Extract the [X, Y] coordinate from the center of the cell holding the provided text.  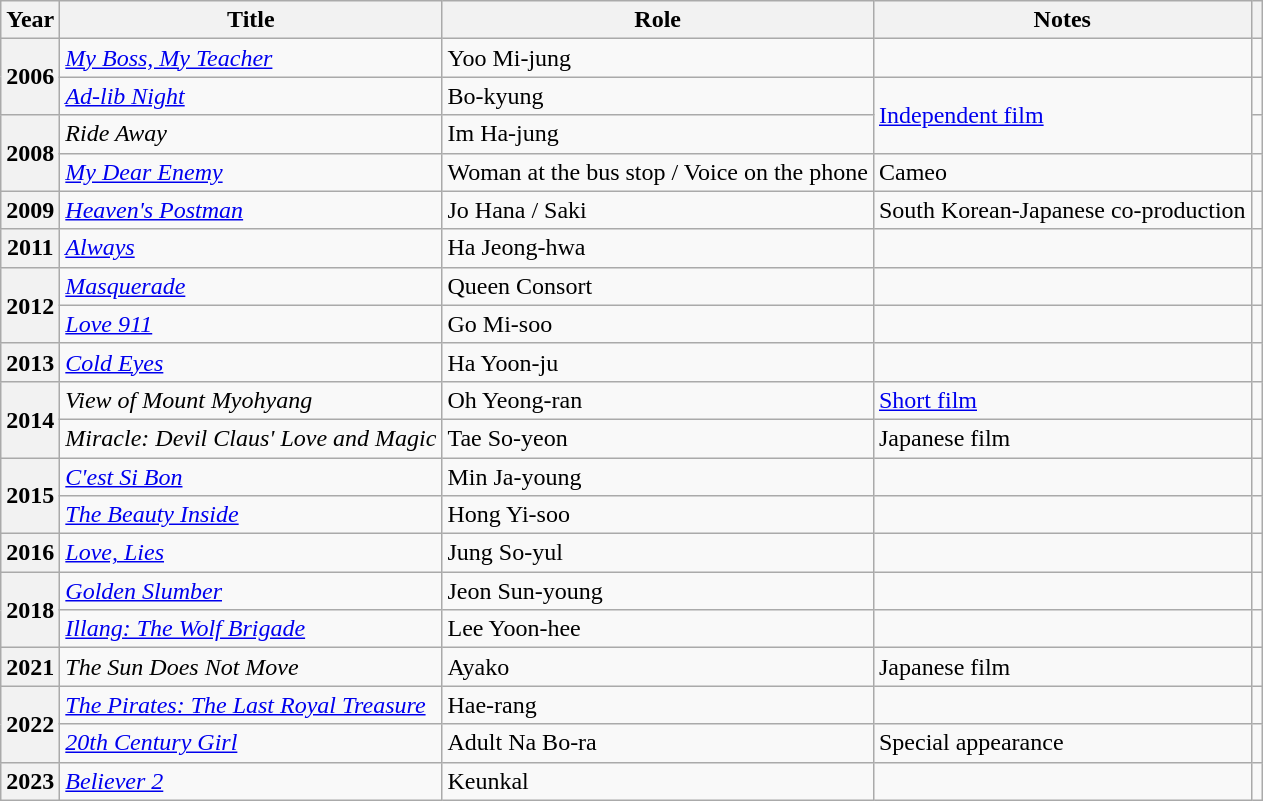
Always [251, 248]
Yoo Mi-jung [658, 58]
2008 [30, 153]
C'est Si Bon [251, 477]
2016 [30, 553]
2012 [30, 305]
Keunkal [658, 781]
Ha Yoon-ju [658, 362]
Love, Lies [251, 553]
20th Century Girl [251, 743]
Min Ja-young [658, 477]
Bo-kyung [658, 96]
2006 [30, 77]
Cold Eyes [251, 362]
View of Mount Myohyang [251, 400]
South Korean-Japanese co-production [1062, 210]
Independent film [1062, 115]
Ha Jeong-hwa [658, 248]
Im Ha-jung [658, 134]
Jung So-yul [658, 553]
My Dear Enemy [251, 172]
Adult Na Bo-ra [658, 743]
Ride Away [251, 134]
2014 [30, 419]
Golden Slumber [251, 591]
Masquerade [251, 286]
Believer 2 [251, 781]
Title [251, 20]
Ad-lib Night [251, 96]
2011 [30, 248]
Year [30, 20]
2018 [30, 610]
Heaven's Postman [251, 210]
The Sun Does Not Move [251, 667]
Short film [1062, 400]
Cameo [1062, 172]
Hae-rang [658, 705]
Queen Consort [658, 286]
Love 911 [251, 324]
Tae So-yeon [658, 438]
Jo Hana / Saki [658, 210]
Illang: The Wolf Brigade [251, 629]
Notes [1062, 20]
My Boss, My Teacher [251, 58]
Go Mi-soo [658, 324]
2021 [30, 667]
Special appearance [1062, 743]
Lee Yoon-hee [658, 629]
Ayako [658, 667]
2009 [30, 210]
2023 [30, 781]
Role [658, 20]
The Beauty Inside [251, 515]
Miracle: Devil Claus' Love and Magic [251, 438]
2022 [30, 724]
Jeon Sun-young [658, 591]
2015 [30, 496]
The Pirates: The Last Royal Treasure [251, 705]
Oh Yeong-ran [658, 400]
Woman at the bus stop / Voice on the phone [658, 172]
2013 [30, 362]
Hong Yi-soo [658, 515]
